Identify which cell holds the provided text, then report its (x, y) central coordinate. 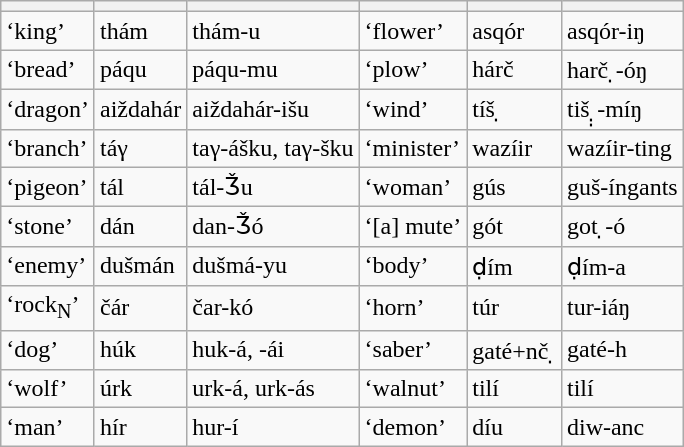
urk-á, urk-ás (273, 389)
‘[a] mute’ (413, 227)
dušmá-yu (273, 266)
‘dog’ (48, 350)
diw-anc (622, 427)
harč ̣-óŋ (622, 70)
‘demon’ (413, 427)
‘rockN’ (48, 308)
‘wolf’ (48, 389)
ḍím-a (622, 266)
‘bread’ (48, 70)
wazíir-ting (622, 148)
taγ-ášku, taγ-šku (273, 148)
úrk (140, 389)
čár (140, 308)
‘minister’ (413, 148)
‘flower’ (413, 31)
aiždahár (140, 109)
‘walnut’ (413, 389)
díu (514, 427)
dušmán (140, 266)
‘body’ (413, 266)
thám-u (273, 31)
‘stone’ (48, 227)
ḍím (514, 266)
gús (514, 187)
got ̣-ó (622, 227)
túr (514, 308)
gót (514, 227)
‘plow’ (413, 70)
guš-íngants (622, 187)
‘saber’ (413, 350)
páqu (140, 70)
húk (140, 350)
‘woman’ (413, 187)
tur-iáŋ (622, 308)
dan-Ǯó (273, 227)
tál (140, 187)
asqór (514, 31)
táγ (140, 148)
‘horn’ (413, 308)
‘man’ (48, 427)
‘dragon’ (48, 109)
‘pigeon’ (48, 187)
dán (140, 227)
aiždahár-išu (273, 109)
asqór-iŋ (622, 31)
čar-kó (273, 308)
hur-í (273, 427)
páqu-mu (273, 70)
tíš ̣ (514, 109)
gaté-h (622, 350)
hárč (514, 70)
‘enemy’ (48, 266)
hír (140, 427)
wazíir (514, 148)
‘king’ (48, 31)
thám (140, 31)
‘branch’ (48, 148)
gaté+nč ̣ (514, 350)
tiš ̣̣-míŋ (622, 109)
huk-á, -ái (273, 350)
‘wind’ (413, 109)
tál-Ǯu (273, 187)
